Provide the (x, y) coordinate of the cell's center where the given text is located.  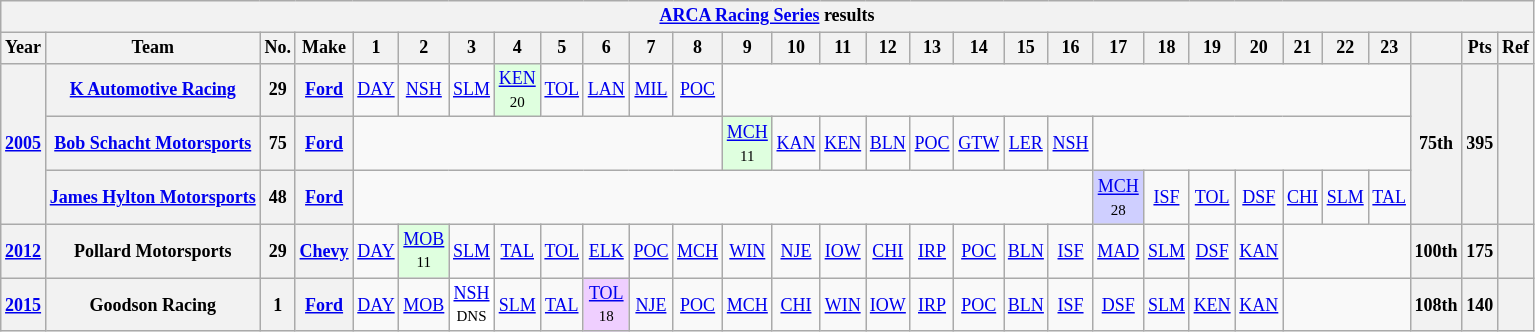
75th (1436, 144)
8 (698, 48)
MIL (651, 90)
7 (651, 48)
14 (979, 48)
Pollard Motorsports (152, 251)
Year (24, 48)
Bob Schacht Motorsports (152, 144)
Ref (1516, 48)
Goodson Racing (152, 305)
11 (843, 48)
22 (1345, 48)
15 (1026, 48)
100th (1436, 251)
5 (562, 48)
KEN20 (517, 90)
19 (1212, 48)
Chevy (324, 251)
K Automotive Racing (152, 90)
20 (1259, 48)
TOL18 (606, 305)
6 (606, 48)
16 (1070, 48)
2015 (24, 305)
MAD (1118, 251)
No. (278, 48)
18 (1167, 48)
NSHDNS (472, 305)
LER (1026, 144)
17 (1118, 48)
175 (1480, 251)
2012 (24, 251)
10 (796, 48)
MCH11 (747, 144)
395 (1480, 144)
3 (472, 48)
23 (1389, 48)
2005 (24, 144)
140 (1480, 305)
108th (1436, 305)
Pts (1480, 48)
Team (152, 48)
12 (888, 48)
48 (278, 197)
MOB (424, 305)
James Hylton Motorsports (152, 197)
LAN (606, 90)
Make (324, 48)
GTW (979, 144)
21 (1303, 48)
ARCA Racing Series results (768, 16)
MCH28 (1118, 197)
2 (424, 48)
13 (932, 48)
4 (517, 48)
MOB11 (424, 251)
9 (747, 48)
ELK (606, 251)
75 (278, 144)
